Scan for the cell matching the given text and deliver its (X, Y) coordinate at center. 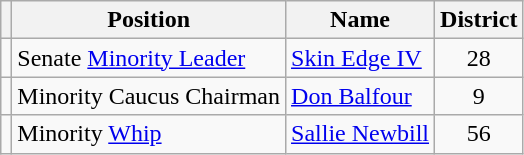
Senate Minority Leader (149, 58)
Minority Caucus Chairman (149, 96)
Skin Edge IV (360, 58)
Position (149, 20)
Name (360, 20)
Sallie Newbill (360, 134)
28 (479, 58)
District (479, 20)
56 (479, 134)
Minority Whip (149, 134)
9 (479, 96)
Don Balfour (360, 96)
